Find where the given text appears and provide that cell's center as (X, Y) coordinate. 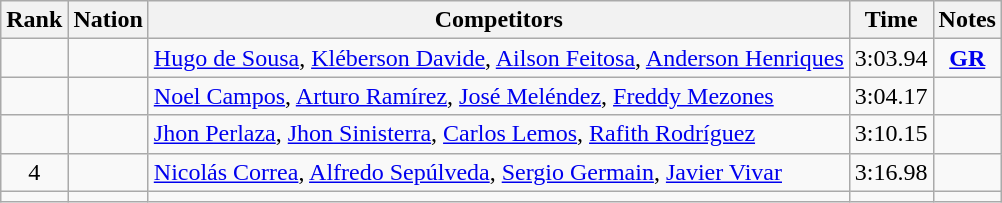
Notes (967, 20)
3:10.15 (891, 134)
3:16.98 (891, 172)
3:04.17 (891, 96)
Nation (108, 20)
GR (967, 58)
Time (891, 20)
Hugo de Sousa, Kléberson Davide, Ailson Feitosa, Anderson Henriques (498, 58)
Noel Campos, Arturo Ramírez, José Meléndez, Freddy Mezones (498, 96)
4 (34, 172)
Nicolás Correa, Alfredo Sepúlveda, Sergio Germain, Javier Vivar (498, 172)
Rank (34, 20)
3:03.94 (891, 58)
Jhon Perlaza, Jhon Sinisterra, Carlos Lemos, Rafith Rodríguez (498, 134)
Competitors (498, 20)
